From the cell containing the given text, extract its center point as [x, y] coordinate. 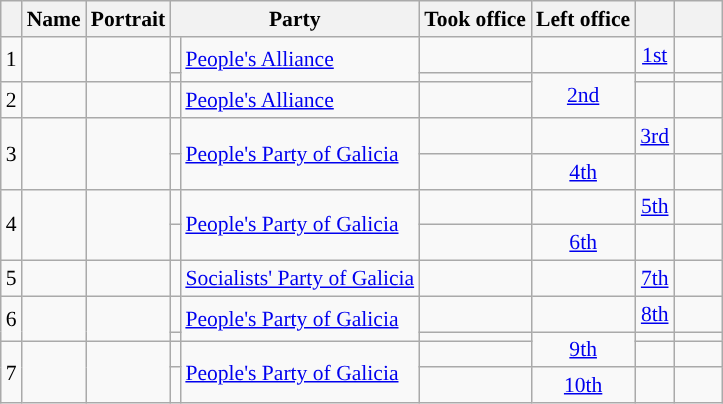
2 [12, 101]
8th [654, 314]
5th [654, 207]
6th [583, 243]
Party [294, 19]
4th [583, 172]
1st [654, 55]
Socialists' Party of Galicia [300, 279]
Name [54, 19]
Portrait [128, 19]
3 [12, 154]
3rd [654, 136]
9th [583, 350]
Took office [475, 19]
4 [12, 224]
7th [654, 279]
10th [583, 386]
Left office [583, 19]
7 [12, 372]
6 [12, 319]
5 [12, 279]
1 [12, 60]
2nd [583, 95]
